For the text-containing cell, return its midpoint in [X, Y] coordinate format. 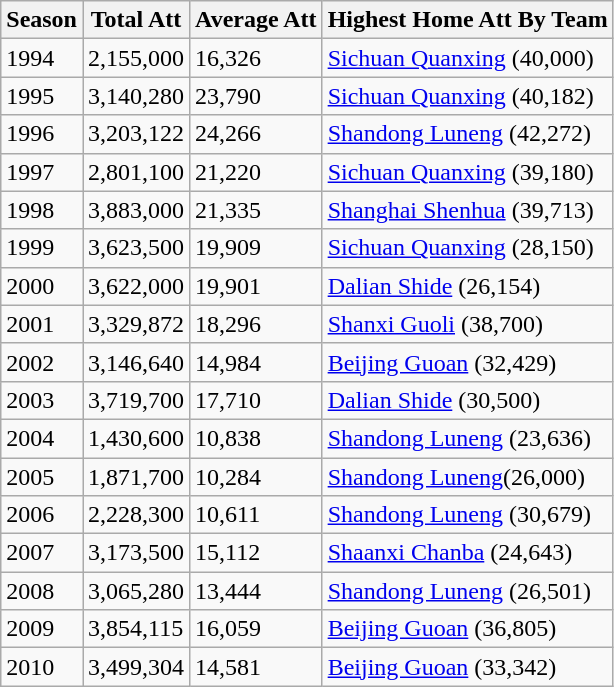
Total Att [136, 20]
Shanghai Shenhua (39,713) [468, 210]
1996 [42, 134]
2004 [42, 438]
1,430,600 [136, 438]
Beijing Guoan (33,342) [468, 667]
1,871,700 [136, 477]
16,326 [256, 58]
Shanxi Guoli (38,700) [468, 324]
2010 [42, 667]
3,622,000 [136, 286]
3,719,700 [136, 400]
14,581 [256, 667]
2001 [42, 324]
2006 [42, 515]
2,228,300 [136, 515]
24,266 [256, 134]
2009 [42, 629]
23,790 [256, 96]
3,623,500 [136, 248]
1995 [42, 96]
1999 [42, 248]
3,065,280 [136, 591]
Dalian Shide (30,500) [468, 400]
Season [42, 20]
2,155,000 [136, 58]
3,883,000 [136, 210]
2005 [42, 477]
1994 [42, 58]
16,059 [256, 629]
Sichuan Quanxing (28,150) [468, 248]
21,335 [256, 210]
Highest Home Att By Team [468, 20]
2,801,100 [136, 172]
10,611 [256, 515]
Beijing Guoan (32,429) [468, 362]
Sichuan Quanxing (40,000) [468, 58]
Beijing Guoan (36,805) [468, 629]
Sichuan Quanxing (39,180) [468, 172]
21,220 [256, 172]
14,984 [256, 362]
3,329,872 [136, 324]
3,173,500 [136, 553]
2003 [42, 400]
Shandong Luneng (42,272) [468, 134]
Average Att [256, 20]
19,901 [256, 286]
Dalian Shide (26,154) [468, 286]
Shandong Luneng (30,679) [468, 515]
3,854,115 [136, 629]
2000 [42, 286]
10,284 [256, 477]
18,296 [256, 324]
Shandong Luneng(26,000) [468, 477]
3,140,280 [136, 96]
1997 [42, 172]
Shandong Luneng (26,501) [468, 591]
15,112 [256, 553]
2007 [42, 553]
3,203,122 [136, 134]
1998 [42, 210]
10,838 [256, 438]
3,146,640 [136, 362]
17,710 [256, 400]
13,444 [256, 591]
Sichuan Quanxing (40,182) [468, 96]
19,909 [256, 248]
Shandong Luneng (23,636) [468, 438]
3,499,304 [136, 667]
2002 [42, 362]
Shaanxi Chanba (24,643) [468, 553]
2008 [42, 591]
